Find where the given text appears and provide that cell's center as [x, y] coordinate. 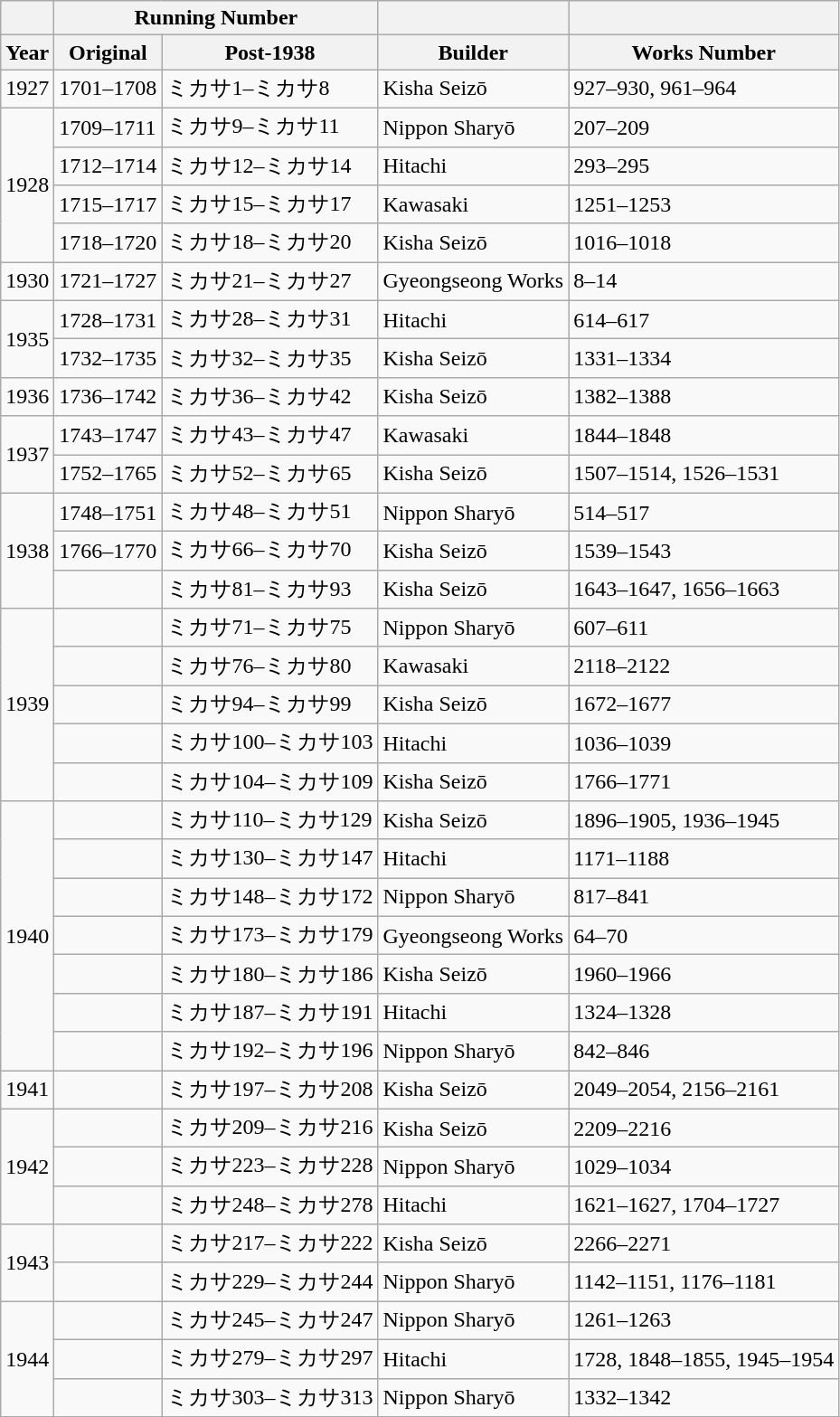
ミカサ100–ミカサ103 [269, 743]
ミカサ76–ミカサ80 [269, 666]
1748–1751 [109, 512]
1507–1514, 1526–1531 [703, 474]
1036–1039 [703, 743]
2049–2054, 2156–2161 [703, 1091]
ミカサ229–ミカサ244 [269, 1282]
ミカサ223–ミカサ228 [269, 1167]
1331–1334 [703, 358]
1896–1905, 1936–1945 [703, 821]
ミカサ52–ミカサ65 [269, 474]
1261–1263 [703, 1320]
ミカサ81–ミカサ93 [269, 590]
1171–1188 [703, 859]
1016–1018 [703, 242]
293–295 [703, 166]
1766–1771 [703, 781]
1743–1747 [109, 436]
1732–1735 [109, 358]
1927 [27, 89]
1251–1253 [703, 204]
1029–1034 [703, 1167]
1752–1765 [109, 474]
ミカサ15–ミカサ17 [269, 204]
2266–2271 [703, 1244]
ミカサ28–ミカサ31 [269, 320]
Running Number [216, 18]
1324–1328 [703, 1013]
1941 [27, 1091]
514–517 [703, 512]
8–14 [703, 282]
614–617 [703, 320]
1942 [27, 1167]
Original [109, 52]
1930 [27, 282]
ミカサ187–ミカサ191 [269, 1013]
ミカサ9–ミカサ11 [269, 127]
2209–2216 [703, 1129]
ミカサ18–ミカサ20 [269, 242]
64–70 [703, 935]
ミカサ303–ミカサ313 [269, 1398]
1332–1342 [703, 1398]
1935 [27, 338]
ミカサ245–ミカサ247 [269, 1320]
207–209 [703, 127]
ミカサ130–ミカサ147 [269, 859]
1709–1711 [109, 127]
1728–1731 [109, 320]
ミカサ48–ミカサ51 [269, 512]
ミカサ180–ミカサ186 [269, 975]
ミカサ209–ミカサ216 [269, 1129]
1142–1151, 1176–1181 [703, 1282]
1936 [27, 396]
ミカサ217–ミカサ222 [269, 1244]
ミカサ71–ミカサ75 [269, 628]
ミカサ104–ミカサ109 [269, 781]
1938 [27, 551]
ミカサ148–ミカサ172 [269, 897]
ミカサ173–ミカサ179 [269, 935]
1736–1742 [109, 396]
1718–1720 [109, 242]
607–611 [703, 628]
1672–1677 [703, 705]
842–846 [703, 1051]
1944 [27, 1359]
Builder [474, 52]
ミカサ110–ミカサ129 [269, 821]
ミカサ12–ミカサ14 [269, 166]
1539–1543 [703, 552]
1844–1848 [703, 436]
ミカサ197–ミカサ208 [269, 1091]
ミカサ66–ミカサ70 [269, 552]
1943 [27, 1262]
ミカサ43–ミカサ47 [269, 436]
ミカサ1–ミカサ8 [269, 89]
1928 [27, 184]
ミカサ94–ミカサ99 [269, 705]
Works Number [703, 52]
1728, 1848–1855, 1945–1954 [703, 1358]
1382–1388 [703, 396]
1960–1966 [703, 975]
ミカサ192–ミカサ196 [269, 1051]
1766–1770 [109, 552]
1939 [27, 705]
1712–1714 [109, 166]
927–930, 961–964 [703, 89]
1701–1708 [109, 89]
Post-1938 [269, 52]
1940 [27, 936]
1937 [27, 454]
1643–1647, 1656–1663 [703, 590]
Year [27, 52]
1721–1727 [109, 282]
ミカサ248–ミカサ278 [269, 1204]
2118–2122 [703, 666]
1621–1627, 1704–1727 [703, 1204]
ミカサ32–ミカサ35 [269, 358]
ミカサ279–ミカサ297 [269, 1358]
1715–1717 [109, 204]
ミカサ21–ミカサ27 [269, 282]
817–841 [703, 897]
ミカサ36–ミカサ42 [269, 396]
